Identify which cell holds the provided text, then report its (X, Y) central coordinate. 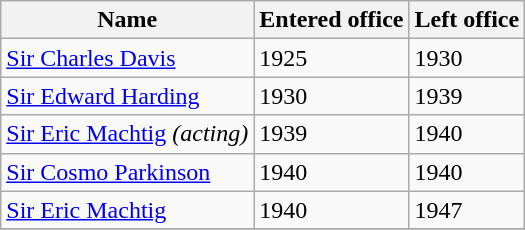
1947 (467, 210)
Name (128, 20)
Sir Cosmo Parkinson (128, 172)
Entered office (332, 20)
Sir Eric Machtig (128, 210)
Sir Charles Davis (128, 58)
Sir Eric Machtig (acting) (128, 134)
1925 (332, 58)
Sir Edward Harding (128, 96)
Left office (467, 20)
